Pinpoint the cell where the given text exists, returning its [X, Y] midpoint coordinate. 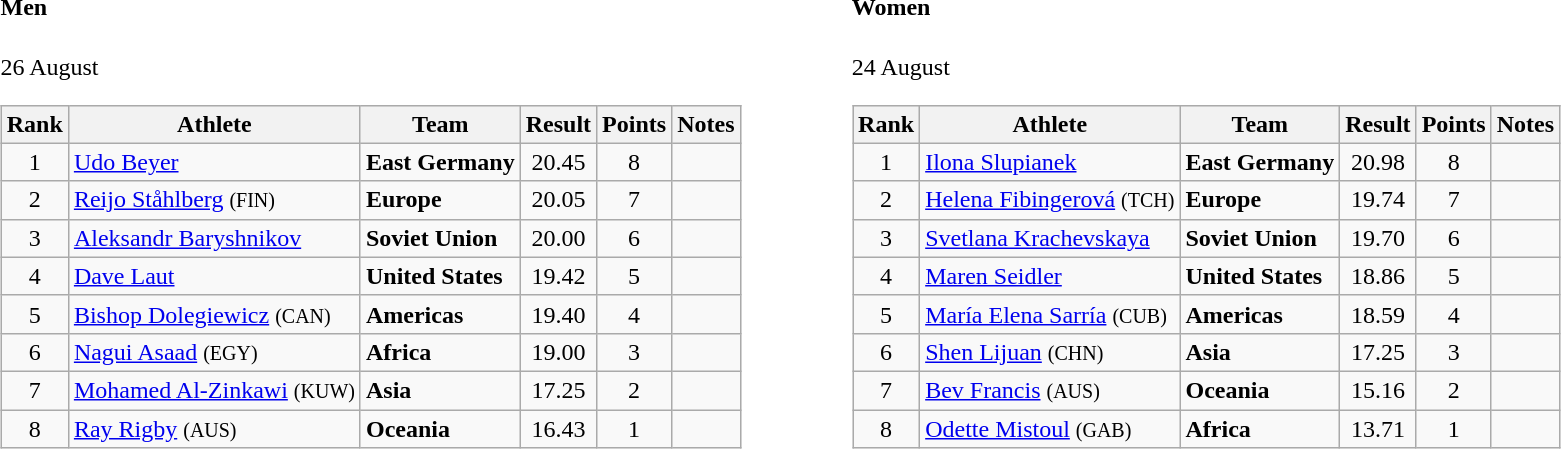
19.00 [558, 352]
Dave Laut [214, 276]
Maren Seidler [1050, 276]
19.40 [558, 314]
Nagui Asaad (EGY) [214, 352]
15.16 [1378, 390]
Udo Beyer [214, 162]
20.45 [558, 162]
Ilona Slupianek [1050, 162]
Shen Lijuan (CHN) [1050, 352]
Reijo Ståhlberg (FIN) [214, 200]
Odette Mistoul (GAB) [1050, 429]
Bishop Dolegiewicz (CAN) [214, 314]
Aleksandr Baryshnikov [214, 238]
16.43 [558, 429]
19.70 [1378, 238]
18.59 [1378, 314]
Helena Fibingerová (TCH) [1050, 200]
20.98 [1378, 162]
19.74 [1378, 200]
19.42 [558, 276]
Mohamed Al-Zinkawi (KUW) [214, 390]
Svetlana Krachevskaya [1050, 238]
20.00 [558, 238]
20.05 [558, 200]
Bev Francis (AUS) [1050, 390]
Ray Rigby (AUS) [214, 429]
13.71 [1378, 429]
18.86 [1378, 276]
María Elena Sarría (CUB) [1050, 314]
